Extract the [x, y] coordinate from the center of the cell holding the provided text.  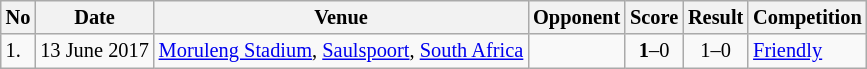
13 June 2017 [94, 51]
Friendly [807, 51]
Moruleng Stadium, Saulspoort, South Africa [341, 51]
Score [654, 17]
Opponent [576, 17]
Competition [807, 17]
No [18, 17]
Venue [341, 17]
1. [18, 51]
Result [716, 17]
Date [94, 17]
